Detect which cell encompasses the target text, then output its (x, y) center coordinate. 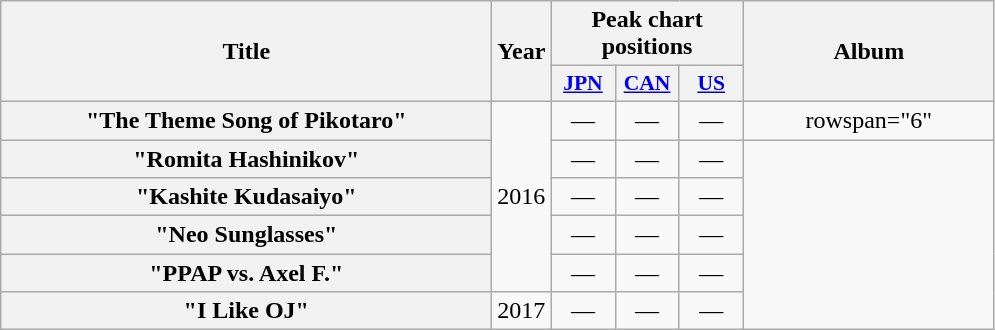
Album (868, 52)
"PPAP vs. Axel F." (246, 273)
2016 (522, 196)
US (711, 84)
Title (246, 52)
JPN (583, 84)
"Neo Sunglasses" (246, 235)
"Romita Hashinikov" (246, 159)
Peak chart positions (647, 34)
"I Like OJ" (246, 311)
Year (522, 52)
2017 (522, 311)
"The Theme Song of Pikotaro" (246, 120)
CAN (647, 84)
"Kashite Kudasaiyo" (246, 197)
rowspan="6" (868, 120)
